Scan for the cell matching the given text and deliver its [X, Y] coordinate at center. 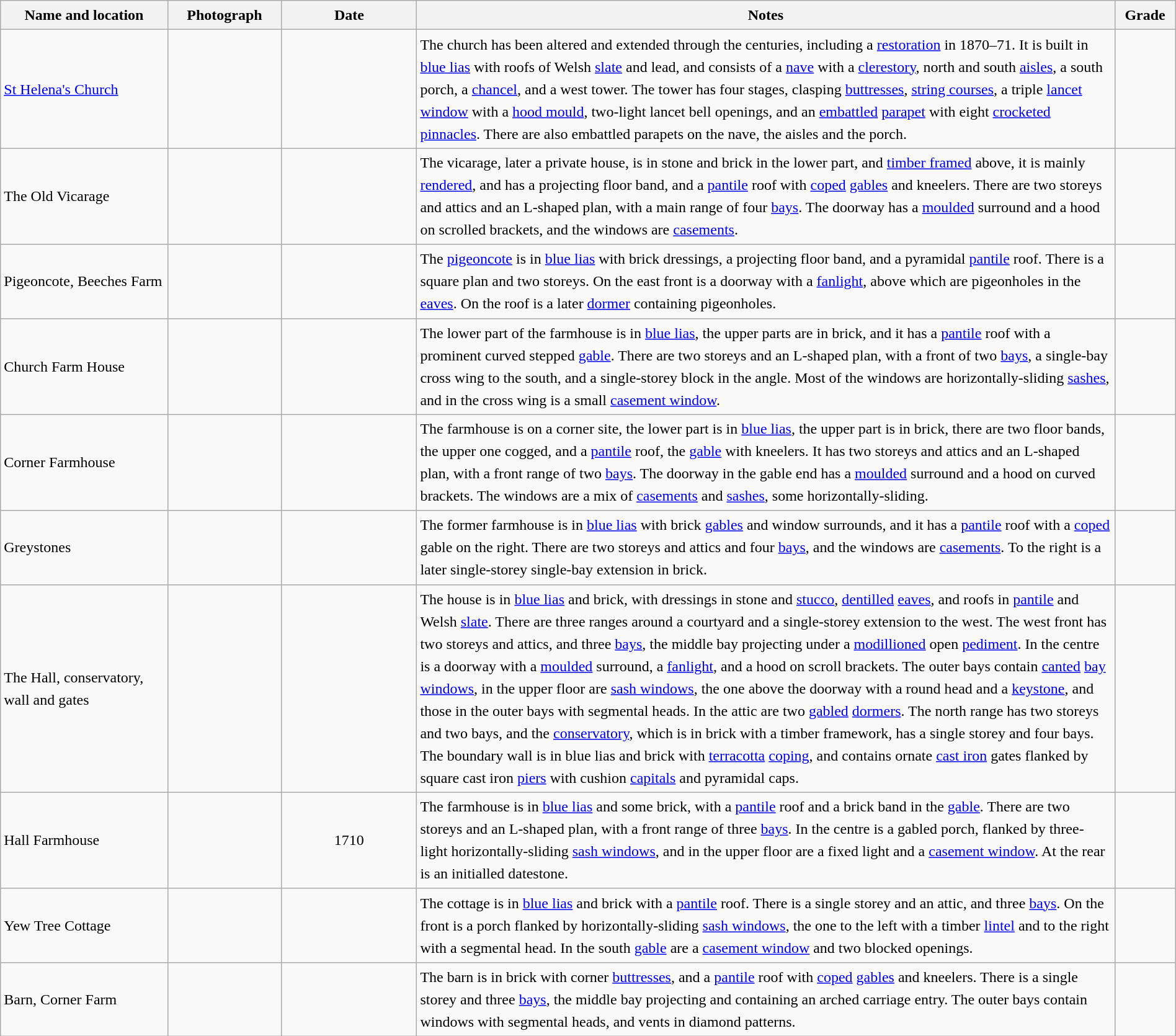
Corner Farmhouse [84, 463]
Grade [1145, 15]
Date [349, 15]
Photograph [225, 15]
Notes [765, 15]
The Old Vicarage [84, 196]
Greystones [84, 547]
Barn, Corner Farm [84, 999]
1710 [349, 840]
Hall Farmhouse [84, 840]
Yew Tree Cottage [84, 926]
Name and location [84, 15]
St Helena's Church [84, 89]
Pigeoncote, Beeches Farm [84, 282]
The Hall, conservatory, wall and gates [84, 689]
Church Farm House [84, 366]
